Identify which cell holds the provided text, then report its (x, y) central coordinate. 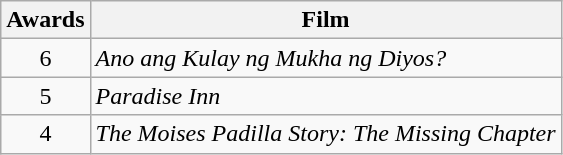
4 (46, 134)
Paradise Inn (326, 96)
Ano ang Kulay ng Mukha ng Diyos? (326, 58)
The Moises Padilla Story: The Missing Chapter (326, 134)
Film (326, 20)
5 (46, 96)
6 (46, 58)
Awards (46, 20)
